Return [x, y] of the center of cell containing provided text 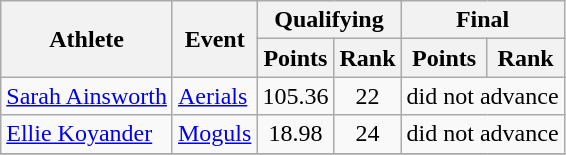
Ellie Koyander [87, 134]
Athlete [87, 39]
Sarah Ainsworth [87, 96]
18.98 [296, 134]
22 [368, 96]
24 [368, 134]
Qualifying [329, 20]
Final [482, 20]
Event [214, 39]
Aerials [214, 96]
105.36 [296, 96]
Moguls [214, 134]
